Return [X, Y] of the center of cell containing provided text 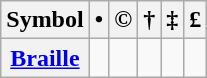
• [98, 20]
Braille [45, 58]
† [150, 20]
© [124, 20]
£ [196, 20]
Symbol [45, 20]
‡ [172, 20]
